Return the (X, Y) coordinate for the center point of the cell that contains the specified text.  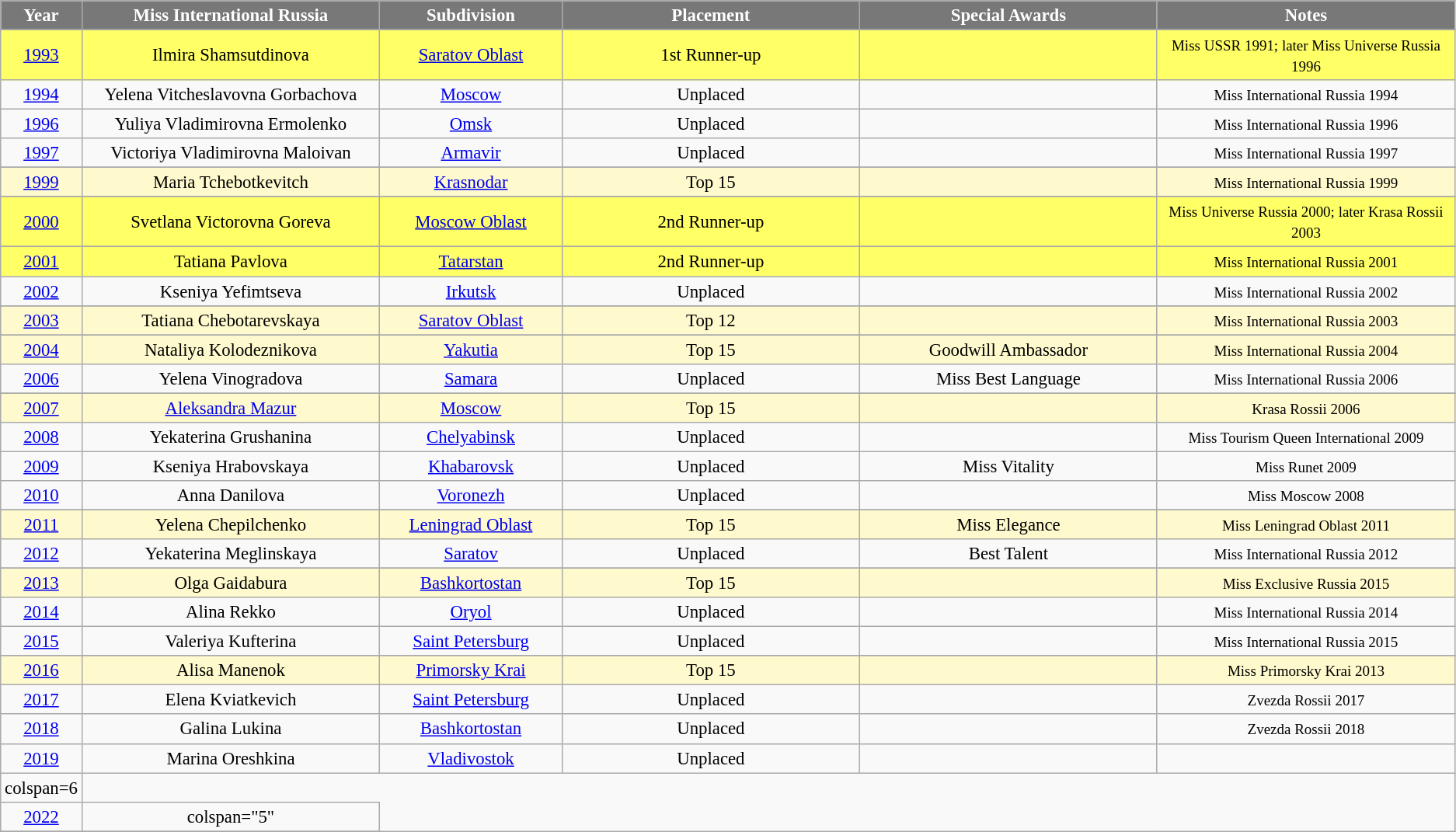
Nataliya Kolodeznikova (231, 350)
Miss Best Language (1008, 378)
Primorsky Krai (471, 670)
Maria Tchebotkevitch (231, 183)
Miss International Russia 1994 (1305, 95)
Subdivision (471, 16)
Ilmira Shamsutdinova (231, 56)
Samara (471, 378)
Yakutia (471, 350)
Miss Vitality (1008, 466)
Notes (1305, 16)
Miss Elegance (1008, 524)
Svetlana Victorovna Goreva (231, 222)
Chelyabinsk (471, 437)
Year (41, 16)
Top 12 (710, 320)
Yelena Chepilchenko (231, 524)
1996 (41, 124)
Moscow Oblast (471, 222)
Valeriya Kufterina (231, 642)
Miss USSR 1991; later Miss Universe Russia 1996 (1305, 56)
Yuliya Vladimirovna Ermolenko (231, 124)
Miss International Russia (231, 16)
Alisa Manenok (231, 670)
Irkutsk (471, 291)
Miss International Russia 2002 (1305, 291)
Yelena Vinogradova (231, 378)
2000 (41, 222)
Aleksandra Mazur (231, 408)
Yelena Vitcheslavovna Gorbachova (231, 95)
Miss International Russia 1996 (1305, 124)
2012 (41, 554)
Special Awards (1008, 16)
2017 (41, 700)
Zvezda Rossii 2018 (1305, 729)
Kseniya Hrabovskaya (231, 466)
colspan=6 (41, 788)
Miss International Russia 1999 (1305, 183)
Yekaterina Meglinskaya (231, 554)
Miss Tourism Queen International 2009 (1305, 437)
2008 (41, 437)
Saratov (471, 554)
2004 (41, 350)
Vladivostok (471, 758)
Galina Lukina (231, 729)
2013 (41, 583)
2022 (41, 816)
colspan="5" (231, 816)
Marina Oreshkina (231, 758)
Miss International Russia 2001 (1305, 262)
Miss Moscow 2008 (1305, 496)
1999 (41, 183)
Victoriya Vladimirovna Maloivan (231, 153)
2019 (41, 758)
2014 (41, 612)
Tatarstan (471, 262)
Placement (710, 16)
Elena Kviatkevich (231, 700)
Alina Rekko (231, 612)
Miss Runet 2009 (1305, 466)
1994 (41, 95)
Miss Exclusive Russia 2015 (1305, 583)
Armavir (471, 153)
Oryol (471, 612)
1st Runner-up (710, 56)
Goodwill Ambassador (1008, 350)
2002 (41, 291)
Miss Universe Russia 2000; later Krasa Rossii 2003 (1305, 222)
Anna Danilova (231, 496)
Miss International Russia 2015 (1305, 642)
2007 (41, 408)
Best Talent (1008, 554)
Leningrad Oblast (471, 524)
2003 (41, 320)
1993 (41, 56)
Voronezh (471, 496)
2001 (41, 262)
Olga Gaidabura (231, 583)
Miss International Russia 2014 (1305, 612)
Miss Primorsky Krai 2013 (1305, 670)
Khabarovsk (471, 466)
2018 (41, 729)
Zvezda Rossii 2017 (1305, 700)
Miss International Russia 2004 (1305, 350)
Yekaterina Grushanina (231, 437)
2011 (41, 524)
Omsk (471, 124)
1997 (41, 153)
Krasa Rossii 2006 (1305, 408)
Tatiana Pavlova (231, 262)
Krasnodar (471, 183)
2006 (41, 378)
Miss International Russia 2006 (1305, 378)
Miss International Russia 1997 (1305, 153)
2010 (41, 496)
Miss International Russia 2003 (1305, 320)
Kseniya Yefimtseva (231, 291)
2009 (41, 466)
Tatiana Chebotarevskaya (231, 320)
2016 (41, 670)
2015 (41, 642)
Miss Leningrad Oblast 2011 (1305, 524)
Miss International Russia 2012 (1305, 554)
